Search for the cell housing the specified text and yield its [x, y] center coordinate. 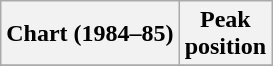
Peak position [225, 34]
Chart (1984–85) [90, 34]
